Pinpoint the cell where the given text exists, returning its [X, Y] midpoint coordinate. 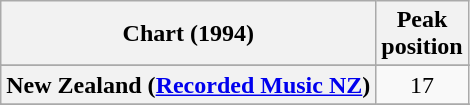
New Zealand (Recorded Music NZ) [188, 85]
Peakposition [422, 34]
Chart (1994) [188, 34]
17 [422, 85]
